Return the [X, Y] coordinate for the center point of the cell that contains the specified text.  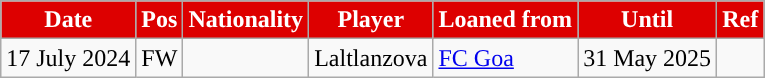
Player [371, 20]
Laltlanzova [371, 58]
17 July 2024 [68, 58]
Until [648, 20]
FC Goa [506, 58]
31 May 2025 [648, 58]
Nationality [246, 20]
FW [160, 58]
Loaned from [506, 20]
Pos [160, 20]
Date [68, 20]
Ref [740, 20]
